Search for the cell housing the specified text and yield its [X, Y] center coordinate. 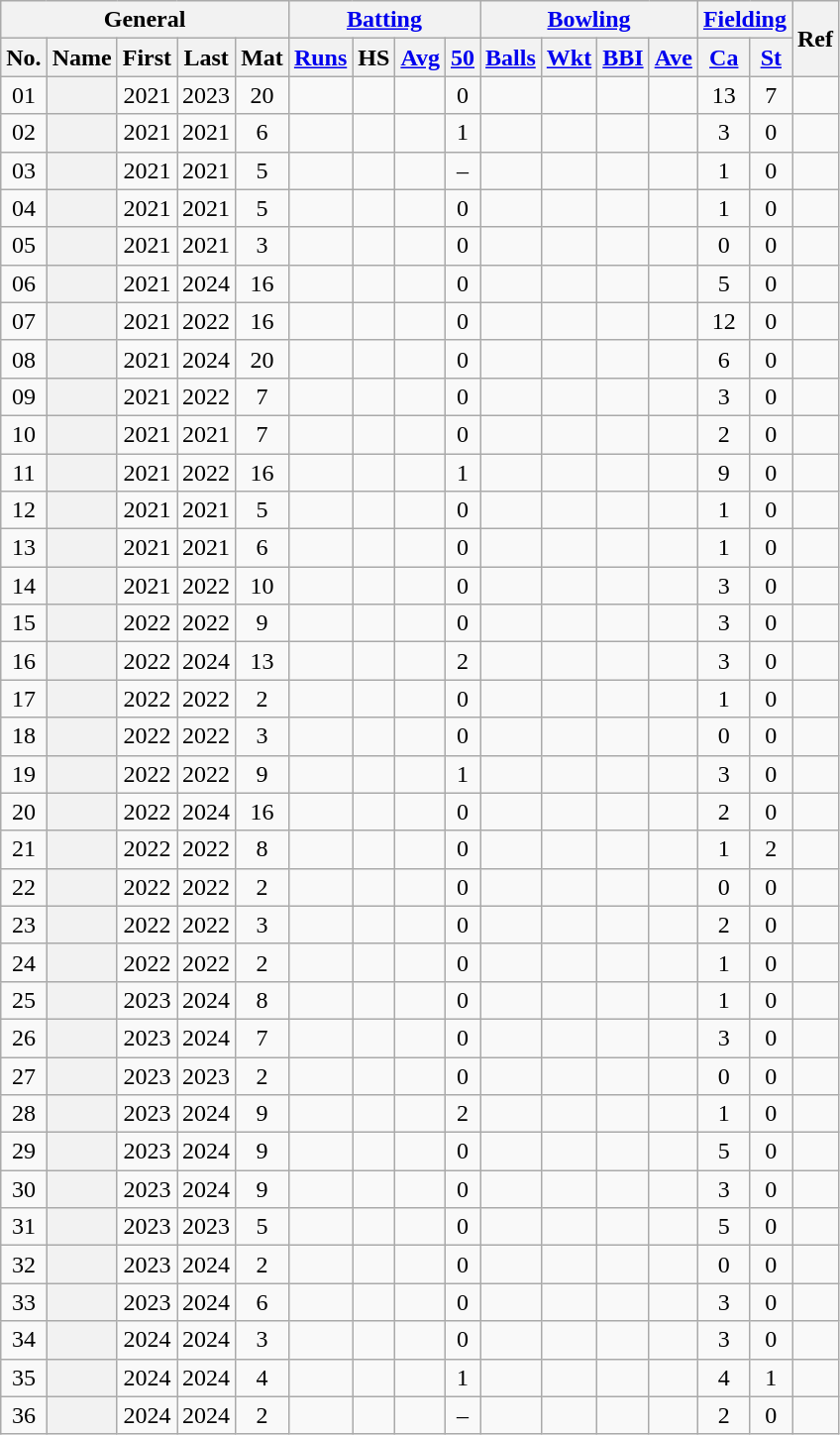
General [145, 20]
34 [24, 1340]
No. [24, 57]
50 [462, 57]
First [147, 57]
15 [24, 623]
04 [24, 208]
08 [24, 359]
35 [24, 1378]
Last [206, 57]
24 [24, 962]
Runs [320, 57]
03 [24, 170]
21 [24, 849]
32 [24, 1265]
Mat [262, 57]
BBI [623, 57]
02 [24, 133]
Avg [420, 57]
Batting [384, 20]
Ave [674, 57]
Ref [816, 39]
Balls [511, 57]
26 [24, 1038]
28 [24, 1114]
Bowling [589, 20]
05 [24, 246]
Fielding [745, 20]
11 [24, 473]
31 [24, 1227]
06 [24, 283]
07 [24, 321]
17 [24, 699]
22 [24, 887]
Wkt [569, 57]
25 [24, 1000]
27 [24, 1075]
29 [24, 1152]
33 [24, 1302]
30 [24, 1189]
09 [24, 396]
St [771, 57]
Ca [723, 57]
HS [374, 57]
36 [24, 1415]
14 [24, 586]
18 [24, 736]
19 [24, 774]
01 [24, 95]
Name [81, 57]
23 [24, 925]
